Find where the given text appears and provide that cell's center as (x, y) coordinate. 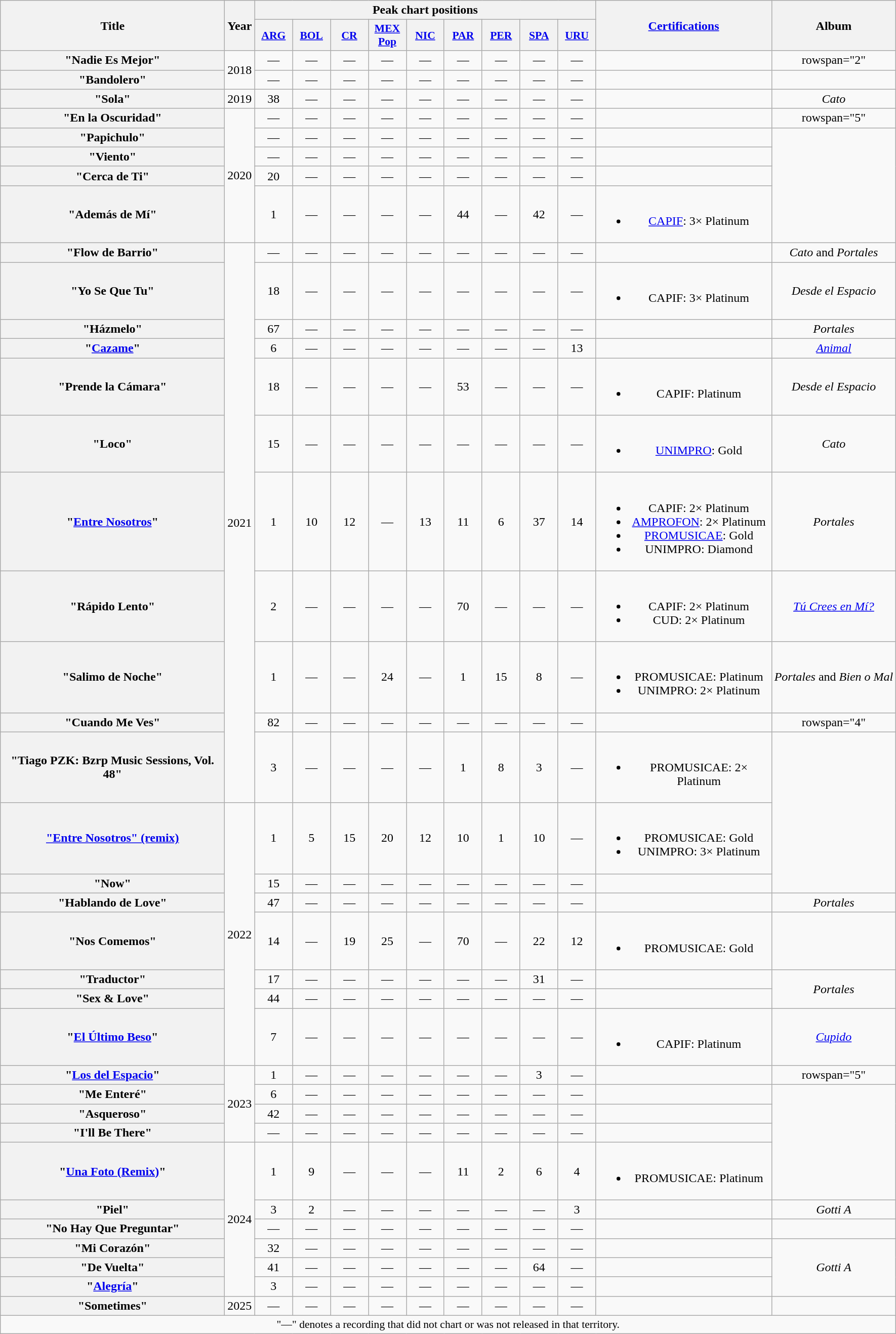
"Cuando Me Ves" (112, 722)
"Hablando de Love" (112, 903)
2019 (240, 99)
"Yo Se Que Tu" (112, 291)
"Piel" (112, 1209)
"No Hay Que Preguntar" (112, 1229)
"Flow de Barrio" (112, 252)
"Now" (112, 883)
"Los del Espacio" (112, 1075)
rowspan="2" (834, 60)
2024 (240, 1220)
"—" denotes a recording that did not chart or was not released in that territory. (449, 1324)
NIC (425, 35)
24 (388, 677)
"Sex & Love" (112, 998)
53 (463, 387)
BOL (312, 35)
47 (273, 903)
"Nos Comemos" (112, 941)
Title (112, 25)
"Loco" (112, 444)
37 (539, 522)
"Una Foto (Remix)" (112, 1171)
SPA (539, 35)
"Además de Mí" (112, 214)
Cupido (834, 1036)
32 (273, 1248)
38 (273, 99)
PROMUSICAE: GoldUNIMPRO: 3× Platinum (683, 838)
"Asqueroso" (112, 1114)
CAPIF: 2× PlatinumAMPROFON: 2× PlatinumPROMUSICAE: GoldUNIMPRO: Diamond (683, 522)
"Salimo de Noche" (112, 677)
PROMUSICAE: PlatinumUNIMPRO: 2× Platinum (683, 677)
ARG (273, 35)
31 (539, 979)
Year (240, 25)
5 (312, 838)
2025 (240, 1306)
7 (273, 1036)
"Traductor" (112, 979)
17 (273, 979)
rowspan="4" (834, 722)
Certifications (683, 25)
MEXPop (388, 35)
"Cazame" (112, 348)
19 (349, 941)
PROMUSICAE: Platinum (683, 1171)
"Mi Corazón" (112, 1248)
PAR (463, 35)
2022 (240, 934)
"Entre Nosotros" (remix) (112, 838)
"Cerca de Ti" (112, 176)
"Rápido Lento" (112, 606)
"Me Enteré" (112, 1094)
URU (577, 35)
67 (273, 329)
25 (388, 941)
"Viento" (112, 156)
"Prende la Cámara" (112, 387)
82 (273, 722)
2020 (240, 175)
Album (834, 25)
Animal (834, 348)
"Sometimes" (112, 1306)
UNIMPRO: Gold (683, 444)
"I'll Be There" (112, 1133)
4 (577, 1171)
CAPIF: 2× PlatinumCUD: 2× Platinum (683, 606)
PROMUSICAE: Gold (683, 941)
22 (539, 941)
2023 (240, 1104)
PROMUSICAE: 2× Platinum (683, 767)
Cato and Portales (834, 252)
"Tiago PZK: Bzrp Music Sessions, Vol. 48" (112, 767)
41 (273, 1267)
"El Último Beso" (112, 1036)
Peak chart positions (425, 10)
PER (501, 35)
"Bandolero" (112, 80)
CR (349, 35)
"Sola" (112, 99)
"Papichulo" (112, 137)
9 (312, 1171)
Tú Crees en Mí? (834, 606)
"Nadie Es Mejor" (112, 60)
Portales and Bien o Mal (834, 677)
"En la Oscuridad" (112, 118)
2018 (240, 70)
"Házmelo" (112, 329)
"De Vuelta" (112, 1267)
64 (539, 1267)
"Entre Nosotros" (112, 522)
"Alegría" (112, 1286)
2021 (240, 523)
